Pinpoint the cell where the given text exists, returning its (x, y) midpoint coordinate. 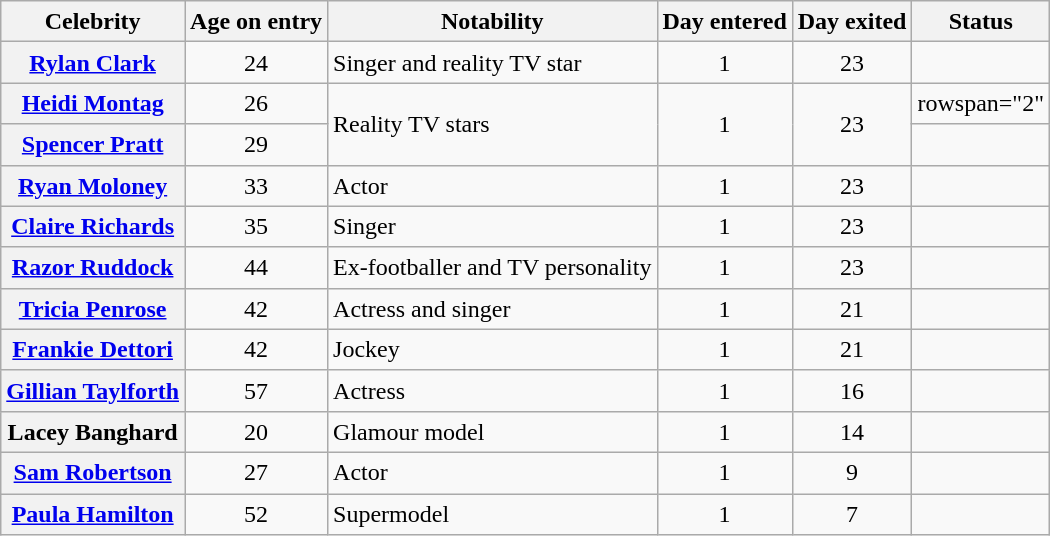
Actress (492, 390)
20 (256, 432)
Notability (492, 22)
Status (981, 22)
35 (256, 226)
16 (852, 390)
7 (852, 514)
rowspan="2" (981, 104)
Sam Robertson (93, 472)
Ex-footballer and TV personality (492, 268)
33 (256, 186)
Glamour model (492, 432)
Paula Hamilton (93, 514)
Celebrity (93, 22)
Supermodel (492, 514)
14 (852, 432)
Singer and reality TV star (492, 62)
Frankie Dettori (93, 350)
Rylan Clark (93, 62)
Ryan Moloney (93, 186)
Razor Ruddock (93, 268)
Reality TV stars (492, 124)
Lacey Banghard (93, 432)
52 (256, 514)
Jockey (492, 350)
Actress and singer (492, 308)
26 (256, 104)
Tricia Penrose (93, 308)
29 (256, 144)
57 (256, 390)
24 (256, 62)
Heidi Montag (93, 104)
9 (852, 472)
27 (256, 472)
44 (256, 268)
Age on entry (256, 22)
Singer (492, 226)
Day entered (724, 22)
Gillian Taylforth (93, 390)
Claire Richards (93, 226)
Day exited (852, 22)
Spencer Pratt (93, 144)
